From the cell containing the given text, extract its center point as [X, Y] coordinate. 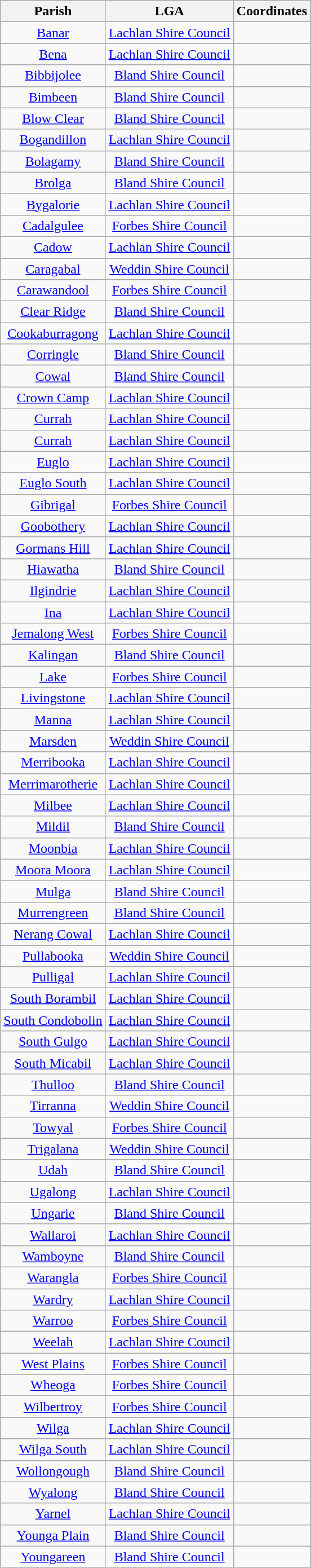
Livingstone [53, 698]
Banar [53, 33]
Wallaroi [53, 1235]
Ungarie [53, 1213]
Merrimarotherie [53, 784]
Moonbia [53, 848]
Wardry [53, 1299]
Jemalong West [53, 634]
South Micabil [53, 1063]
Caragabal [53, 269]
Udah [53, 1170]
Wilga South [53, 1450]
Ugalong [53, 1192]
LGA [169, 11]
South Condobolin [53, 1020]
Wamboyne [53, 1256]
Kalingan [53, 655]
Pulligal [53, 977]
Wollongough [53, 1471]
Ina [53, 612]
Wilga [53, 1428]
Cowal [53, 376]
Youngareen [53, 1557]
South Gulgo [53, 1042]
Moora Moora [53, 870]
Crown Camp [53, 398]
Gormans Hill [53, 548]
Trigalana [53, 1149]
Yarnel [53, 1514]
Euglo South [53, 483]
Cadow [53, 247]
Mulga [53, 891]
Ilgindrie [53, 591]
Brolga [53, 183]
Cookaburragong [53, 333]
Wyalong [53, 1492]
Younga Plain [53, 1535]
Mildil [53, 827]
Goobothery [53, 526]
Cadalgulee [53, 226]
Clear Ridge [53, 312]
Bygalorie [53, 204]
Manna [53, 720]
Corringle [53, 355]
Nerang Cowal [53, 934]
Wheoga [53, 1385]
West Plains [53, 1364]
Towyal [53, 1127]
South Borambil [53, 999]
Euglo [53, 462]
Bimbeen [53, 97]
Gibrigal [53, 505]
Murrengreen [53, 913]
Bena [53, 54]
Tirranna [53, 1106]
Hiawatha [53, 569]
Coordinates [272, 11]
Warangla [53, 1278]
Warroo [53, 1321]
Thulloo [53, 1085]
Milbee [53, 805]
Carawandool [53, 290]
Bolagamy [53, 161]
Bibbijolee [53, 76]
Bogandillon [53, 140]
Parish [53, 11]
Merribooka [53, 763]
Lake [53, 677]
Pullabooka [53, 956]
Marsden [53, 741]
Weelah [53, 1342]
Wilbertroy [53, 1407]
Blow Clear [53, 118]
